Scan for the cell matching the given text and deliver its (x, y) coordinate at center. 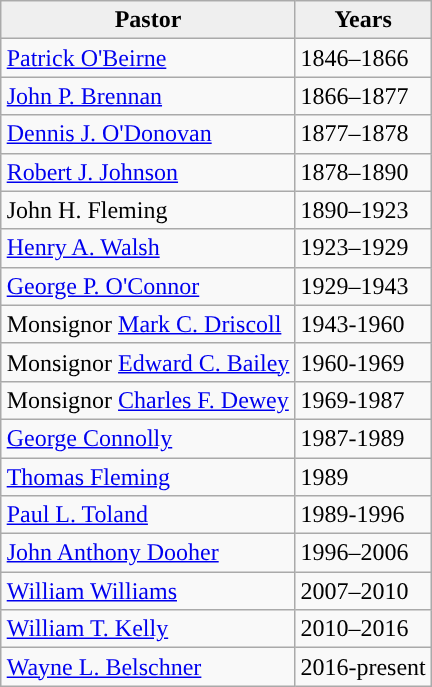
John H. Fleming (148, 210)
1923–1929 (363, 248)
Years (363, 20)
1943-1960 (363, 324)
William T. Kelly (148, 629)
William Williams (148, 591)
Dennis J. O'Donovan (148, 134)
Robert J. Johnson (148, 172)
1877–1878 (363, 134)
1969-1987 (363, 400)
1989 (363, 477)
Thomas Fleming (148, 477)
1987-1989 (363, 438)
1996–2006 (363, 553)
George P. O'Connor (148, 286)
1866–1877 (363, 96)
2016-present (363, 667)
Henry A. Walsh (148, 248)
Monsignor Edward C. Bailey (148, 362)
Paul L. Toland (148, 515)
1846–1866 (363, 58)
2007–2010 (363, 591)
1929–1943 (363, 286)
1878–1890 (363, 172)
George Connolly (148, 438)
1989-1996 (363, 515)
Wayne L. Belschner (148, 667)
2010–2016 (363, 629)
Pastor (148, 20)
Monsignor Charles F. Dewey (148, 400)
Patrick O'Beirne (148, 58)
1890–1923 (363, 210)
1960-1969 (363, 362)
Monsignor Mark C. Driscoll (148, 324)
John P. Brennan (148, 96)
John Anthony Dooher (148, 553)
